Provide the [x, y] coordinate of the cell's center where the given text is located.  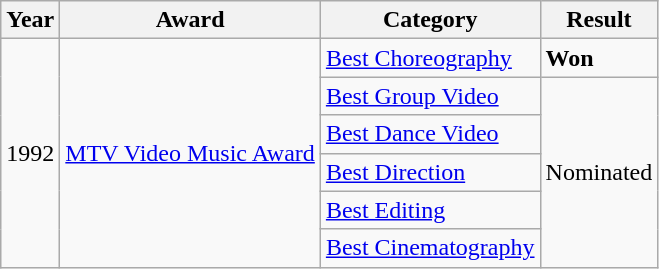
Year [30, 20]
Best Cinematography [430, 248]
Won [599, 58]
Best Choreography [430, 58]
1992 [30, 153]
MTV Video Music Award [190, 153]
Nominated [599, 172]
Best Group Video [430, 96]
Best Editing [430, 210]
Result [599, 20]
Award [190, 20]
Best Direction [430, 172]
Category [430, 20]
Best Dance Video [430, 134]
